Search for the cell housing the specified text and yield its [x, y] center coordinate. 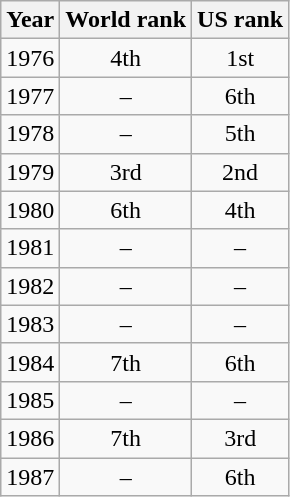
1981 [30, 248]
Year [30, 20]
1983 [30, 324]
1st [240, 58]
1977 [30, 96]
1984 [30, 362]
1979 [30, 172]
World rank [126, 20]
1978 [30, 134]
1976 [30, 58]
2nd [240, 172]
1980 [30, 210]
US rank [240, 20]
1982 [30, 286]
1986 [30, 438]
1985 [30, 400]
1987 [30, 477]
5th [240, 134]
